Return (X, Y) of the center of cell containing provided text 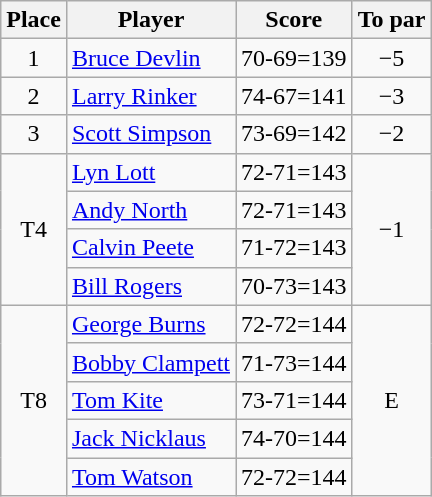
73-71=144 (294, 400)
Score (294, 20)
3 (34, 134)
Larry Rinker (150, 96)
Tom Kite (150, 400)
74-67=141 (294, 96)
T8 (34, 400)
74-70=144 (294, 438)
70-73=143 (294, 286)
T4 (34, 229)
Jack Nicklaus (150, 438)
To par (392, 20)
71-73=144 (294, 362)
73-69=142 (294, 134)
Calvin Peete (150, 248)
−1 (392, 229)
E (392, 400)
2 (34, 96)
Scott Simpson (150, 134)
Player (150, 20)
Tom Watson (150, 477)
71-72=143 (294, 248)
George Burns (150, 324)
Lyn Lott (150, 172)
1 (34, 58)
Andy North (150, 210)
Bobby Clampett (150, 362)
70-69=139 (294, 58)
Place (34, 20)
Bruce Devlin (150, 58)
−2 (392, 134)
−5 (392, 58)
−3 (392, 96)
Bill Rogers (150, 286)
